Detect which cell encompasses the target text, then output its [X, Y] center coordinate. 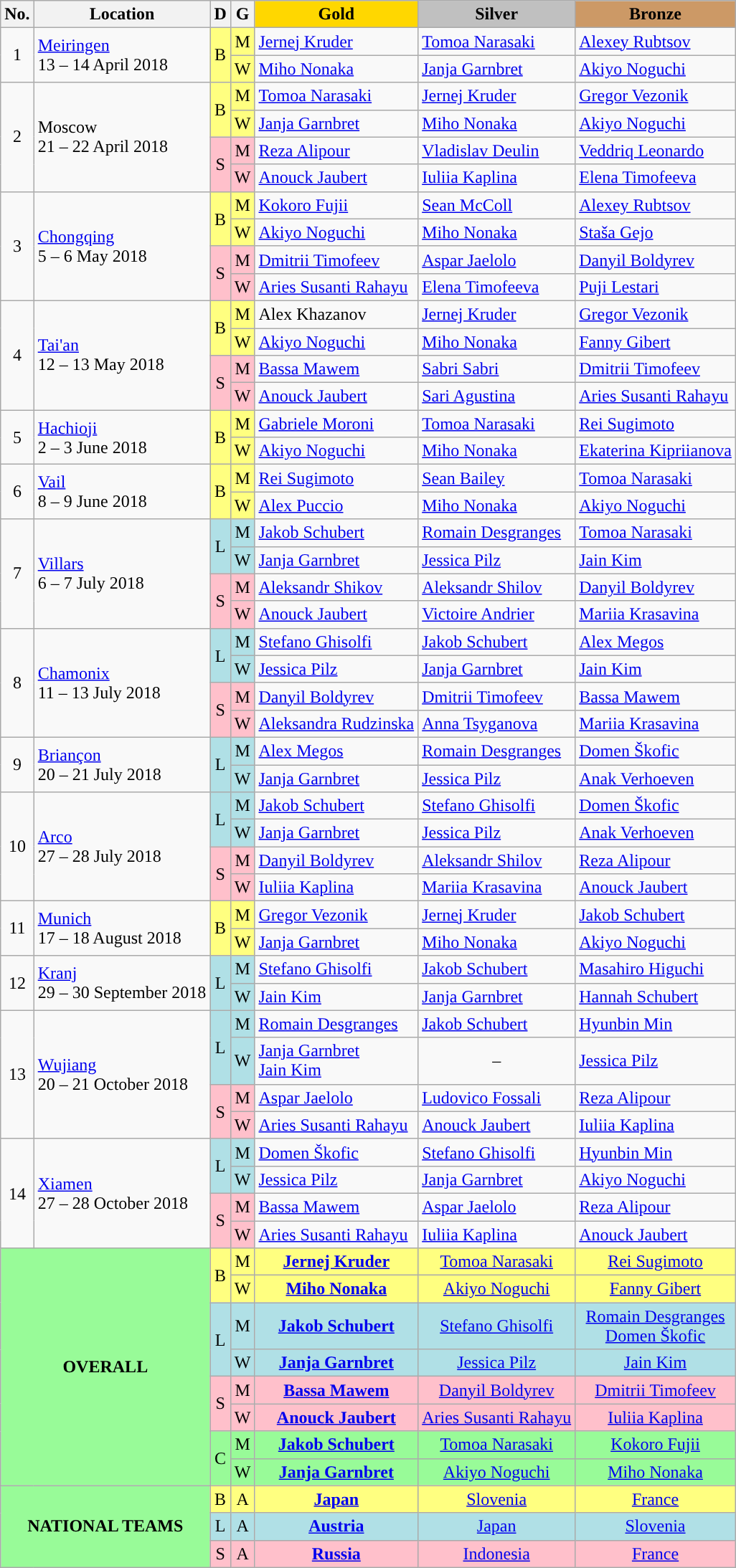
12 [17, 983]
Bronze [656, 14]
Xiamen 27 – 28 October 2018 [122, 1193]
Hannah Schubert [656, 997]
Aleksandra Rudzinska [336, 723]
Puji Lestari [656, 287]
Ekaterina Kipriianova [656, 451]
Hachioji 2 – 3 June 2018 [122, 437]
No. [17, 14]
D [220, 14]
9 [17, 764]
Tai'an 12 – 13 May 2018 [122, 355]
Villars 6 – 7 July 2018 [122, 574]
Moscow 21 – 22 April 2018 [122, 137]
13 [17, 1074]
10 [17, 847]
– [496, 1061]
Alex Puccio [336, 505]
Veddriq Leonardo [656, 151]
Masahiro Higuchi [656, 969]
Victoire Andrier [496, 614]
Location [122, 14]
Chamonix 11 – 13 July 2018 [122, 683]
8 [17, 683]
3 [17, 246]
Alex Khazanov [336, 314]
Arco 27 – 28 July 2018 [122, 847]
Chongqing 5 – 6 May 2018 [122, 246]
Sean Bailey [496, 478]
Russia [336, 1554]
Sean McColl [496, 205]
Kranj 29 – 30 September 2018 [122, 983]
1 [17, 55]
NATIONAL TEAMS [105, 1526]
Gold [336, 14]
Gabriele Moroni [336, 424]
Staša Gejo [656, 232]
Romain Desgranges Domen Škofic [656, 1326]
4 [17, 355]
Austria [336, 1526]
7 [17, 574]
6 [17, 492]
C [220, 1458]
Munich 17 – 18 August 2018 [122, 928]
Silver [496, 14]
G [242, 14]
5 [17, 437]
Vladislav Deulin [496, 151]
Anna Tsyganova [496, 723]
Sari Agustina [496, 396]
Indonesia [496, 1554]
Ludovico Fossali [496, 1098]
Sabri Sabri [496, 369]
2 [17, 137]
Janja Garnbret Jain Kim [336, 1061]
Wujiang 20 – 21 October 2018 [122, 1074]
OVERALL [105, 1367]
11 [17, 928]
Meiringen 13 – 14 April 2018 [122, 55]
Vail 8 – 9 June 2018 [122, 492]
Aleksandr Shikov [336, 587]
14 [17, 1193]
Briançon 20 – 21 July 2018 [122, 764]
